Determine the [x, y] coordinate at the center of the cell enclosing the given text.  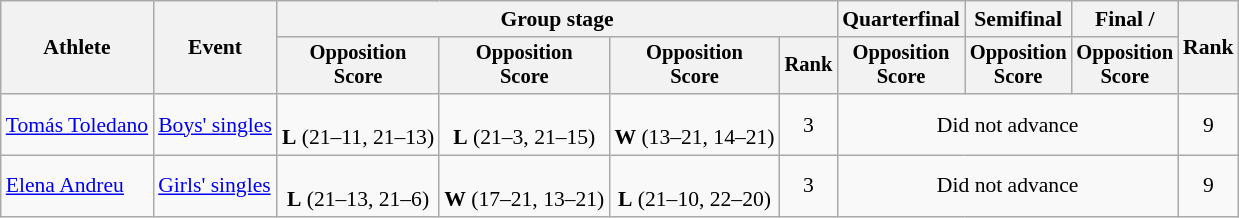
L (21–3, 21–15) [524, 124]
Girls' singles [215, 186]
L (21–10, 22–20) [694, 186]
Athlete [77, 48]
L (21–13, 21–6) [358, 186]
Boys' singles [215, 124]
Elena Andreu [77, 186]
W (13–21, 14–21) [694, 124]
W (17–21, 13–21) [524, 186]
Semifinal [1018, 19]
Tomás Toledano [77, 124]
Event [215, 48]
Group stage [557, 19]
Final / [1124, 19]
Quarterfinal [901, 19]
L (21–11, 21–13) [358, 124]
